Pinpoint the cell where the given text exists, returning its [X, Y] midpoint coordinate. 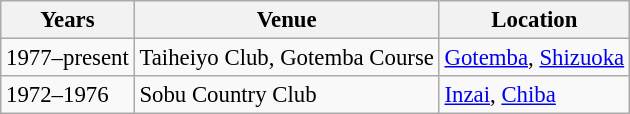
Location [534, 20]
Venue [286, 20]
Inzai, Chiba [534, 95]
Taiheiyo Club, Gotemba Course [286, 58]
Sobu Country Club [286, 95]
Years [68, 20]
Gotemba, Shizuoka [534, 58]
1977–present [68, 58]
1972–1976 [68, 95]
